Return the [x, y] coordinate for the center point of the cell that contains the specified text.  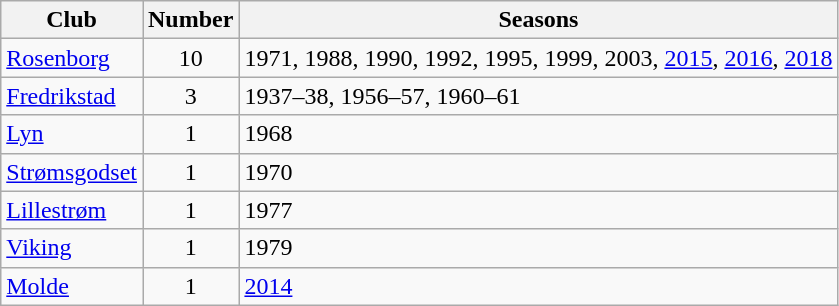
Lyn [72, 134]
Rosenborg [72, 58]
Seasons [538, 20]
1971, 1988, 1990, 1992, 1995, 1999, 2003, 2015, 2016, 2018 [538, 58]
1977 [538, 210]
1979 [538, 248]
Lillestrøm [72, 210]
1937–38, 1956–57, 1960–61 [538, 96]
Viking [72, 248]
2014 [538, 286]
Strømsgodset [72, 172]
Molde [72, 286]
10 [190, 58]
Number [190, 20]
1968 [538, 134]
Fredrikstad [72, 96]
1970 [538, 172]
Club [72, 20]
3 [190, 96]
